Locate the cell with the specified text and output its [x, y] center coordinate. 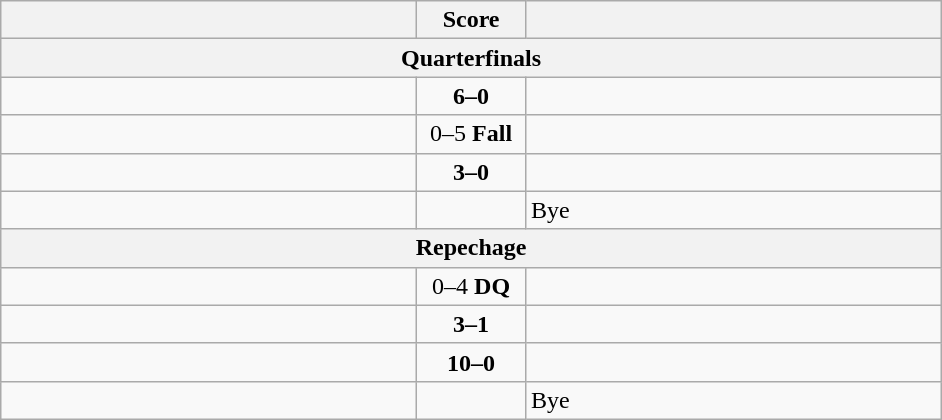
3–1 [472, 324]
Score [472, 20]
3–0 [472, 172]
6–0 [472, 96]
Repechage [472, 248]
10–0 [472, 362]
0–4 DQ [472, 286]
Quarterfinals [472, 58]
0–5 Fall [472, 134]
